Output the [x, y] coordinate of the center of the cell containing the given text.  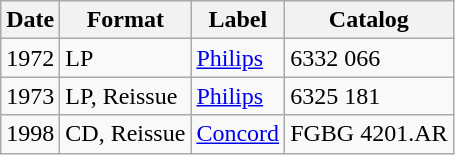
1998 [30, 134]
Format [126, 20]
1972 [30, 58]
FGBG 4201.AR [369, 134]
Label [238, 20]
Date [30, 20]
CD, Reissue [126, 134]
6325 181 [369, 96]
LP [126, 58]
Catalog [369, 20]
Concord [238, 134]
1973 [30, 96]
LP, Reissue [126, 96]
6332 066 [369, 58]
